For the text-containing cell, return its midpoint in [x, y] coordinate format. 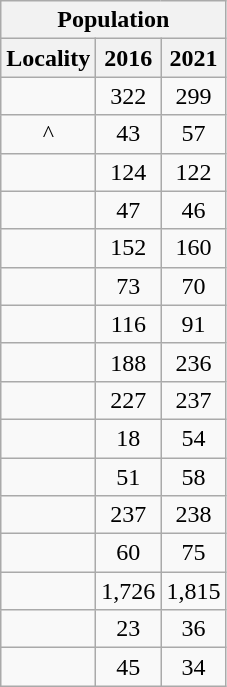
122 [194, 172]
51 [128, 477]
152 [128, 248]
299 [194, 96]
Population [114, 20]
54 [194, 438]
238 [194, 515]
322 [128, 96]
^ [48, 134]
73 [128, 286]
36 [194, 629]
91 [194, 324]
57 [194, 134]
1,726 [128, 591]
Locality [48, 58]
2021 [194, 58]
2016 [128, 58]
75 [194, 553]
43 [128, 134]
23 [128, 629]
70 [194, 286]
160 [194, 248]
47 [128, 210]
46 [194, 210]
116 [128, 324]
188 [128, 362]
236 [194, 362]
60 [128, 553]
58 [194, 477]
1,815 [194, 591]
45 [128, 667]
18 [128, 438]
34 [194, 667]
124 [128, 172]
227 [128, 400]
